Pinpoint the cell where the given text exists, returning its [X, Y] midpoint coordinate. 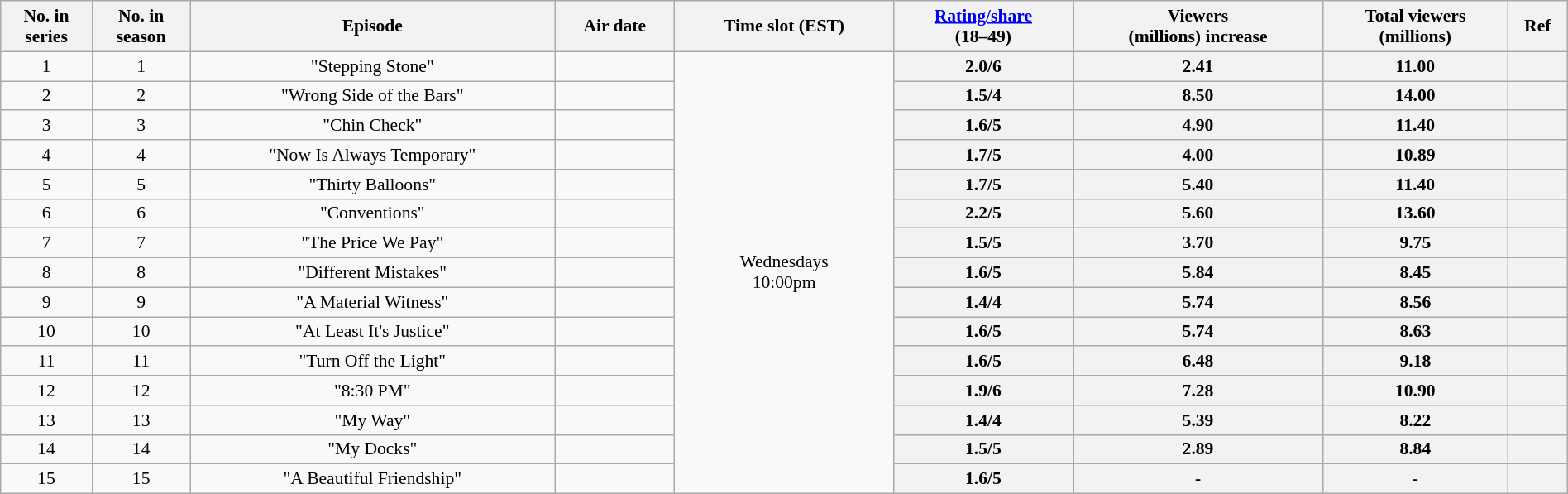
7.28 [1198, 391]
Time slot (EST) [784, 26]
2.2/5 [982, 213]
No. inseries [46, 26]
Episode [372, 26]
"8:30 PM" [372, 391]
2.0/6 [982, 66]
8.50 [1198, 96]
Rating/share(18–49) [982, 26]
Wednesdays10:00pm [784, 272]
8.22 [1415, 420]
11.00 [1415, 66]
4.90 [1198, 126]
5.84 [1198, 273]
"Now Is Always Temporary" [372, 155]
1.9/6 [982, 391]
9.18 [1415, 362]
3.70 [1198, 243]
8.84 [1415, 449]
5.39 [1198, 420]
"Thirty Balloons" [372, 185]
"Different Mistakes" [372, 273]
2.41 [1198, 66]
Ref [1537, 26]
"At Least It's Justice" [372, 332]
5.40 [1198, 185]
2.89 [1198, 449]
10.90 [1415, 391]
6.48 [1198, 362]
Air date [615, 26]
4.00 [1198, 155]
"The Price We Pay" [372, 243]
10.89 [1415, 155]
8.56 [1415, 302]
5.60 [1198, 213]
"A Beautiful Friendship" [372, 479]
"Stepping Stone" [372, 66]
"Chin Check" [372, 126]
"Turn Off the Light" [372, 362]
"My Way" [372, 420]
"A Material Witness" [372, 302]
Viewers(millions) increase [1198, 26]
"My Docks" [372, 449]
1.5/4 [982, 96]
14.00 [1415, 96]
"Conventions" [372, 213]
8.63 [1415, 332]
13.60 [1415, 213]
9.75 [1415, 243]
8.45 [1415, 273]
"Wrong Side of the Bars" [372, 96]
No. inseason [141, 26]
Total viewers(millions) [1415, 26]
